Output the (x, y) coordinate of the center of the cell containing the given text.  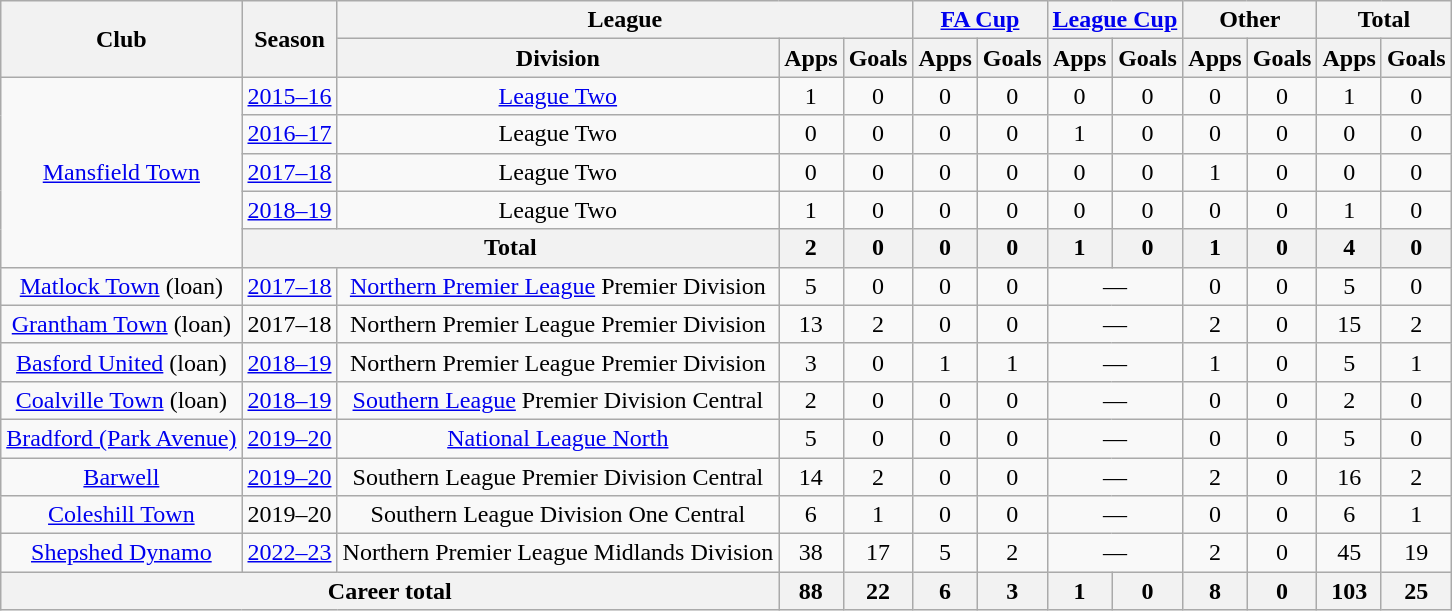
Club (122, 39)
Bradford (Park Avenue) (122, 438)
Shepshed Dynamo (122, 553)
45 (1349, 553)
15 (1349, 324)
Barwell (122, 477)
Matlock Town (loan) (122, 286)
Grantham Town (loan) (122, 324)
103 (1349, 591)
League (625, 20)
4 (1349, 248)
Other (1250, 20)
Mansfield Town (122, 172)
Division (558, 58)
25 (1416, 591)
2015–16 (290, 96)
2022–23 (290, 553)
8 (1215, 591)
Coleshill Town (122, 515)
17 (878, 553)
League Cup (1115, 20)
Career total (390, 591)
National League North (558, 438)
Coalville Town (loan) (122, 400)
38 (811, 553)
16 (1349, 477)
2016–17 (290, 134)
Southern League Division One Central (558, 515)
13 (811, 324)
14 (811, 477)
22 (878, 591)
Basford United (loan) (122, 362)
FA Cup (980, 20)
19 (1416, 553)
Northern Premier League Midlands Division (558, 553)
88 (811, 591)
Season (290, 39)
